Scan for the cell matching the given text and deliver its (x, y) coordinate at center. 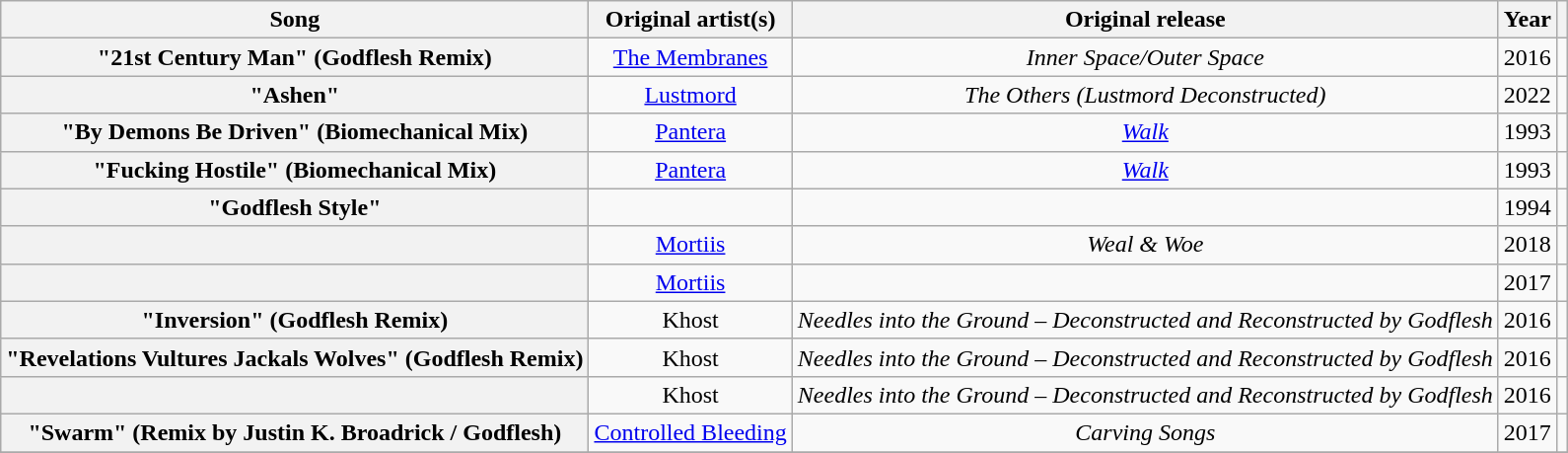
The Membranes (690, 57)
1994 (1527, 207)
2022 (1527, 95)
Weal & Woe (1145, 245)
The Others (Lustmord Deconstructed) (1145, 95)
Lustmord (690, 95)
Inner Space/Outer Space (1145, 57)
Controlled Bleeding (690, 432)
"Revelations Vultures Jackals Wolves" (Godflesh Remix) (295, 357)
"By Demons Be Driven" (Biomechanical Mix) (295, 132)
Original artist(s) (690, 20)
"Godflesh Style" (295, 207)
"21st Century Man" (Godflesh Remix) (295, 57)
2018 (1527, 245)
Carving Songs (1145, 432)
"Ashen" (295, 95)
"Fucking Hostile" (Biomechanical Mix) (295, 170)
"Swarm" (Remix by Justin K. Broadrick / Godflesh) (295, 432)
Song (295, 20)
Original release (1145, 20)
"Inversion" (Godflesh Remix) (295, 320)
Year (1527, 20)
